Locate the cell with the specified text and output its [X, Y] center coordinate. 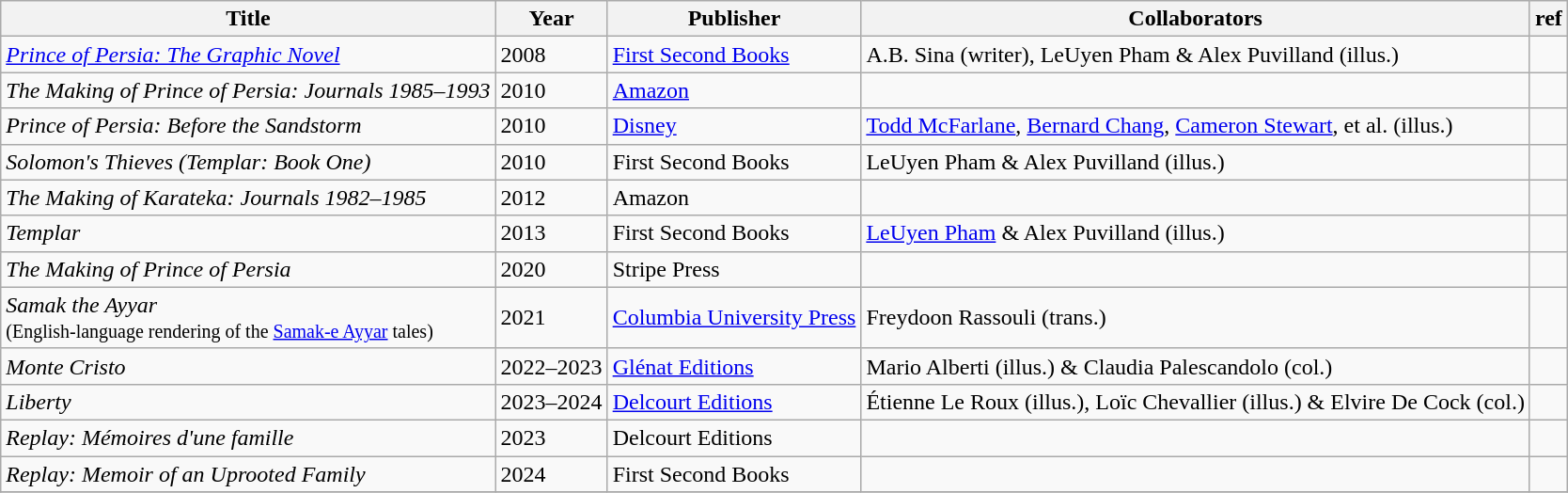
ref [1548, 19]
Title [248, 19]
2020 [551, 269]
Replay: Memoir of an Uprooted Family [248, 473]
2013 [551, 233]
Freydoon Rassouli (trans.) [1196, 318]
The Making of Prince of Persia: Journals 1985–1993 [248, 90]
The Making of Prince of Persia [248, 269]
Templar [248, 233]
The Making of Karateka: Journals 1982–1985 [248, 198]
Mario Alberti (illus.) & Claudia Palescandolo (col.) [1196, 366]
2023–2024 [551, 402]
Prince of Persia: Before the Sandstorm [248, 126]
2022–2023 [551, 366]
2021 [551, 318]
Todd McFarlane, Bernard Chang, Cameron Stewart, et al. (illus.) [1196, 126]
A.B. Sina (writer), LeUyen Pham & Alex Puvilland (illus.) [1196, 55]
Year [551, 19]
Liberty [248, 402]
2023 [551, 437]
Collaborators [1196, 19]
Samak the Ayyar(English-language rendering of the Samak-e Ayyar tales) [248, 318]
Monte Cristo [248, 366]
2024 [551, 473]
Solomon's Thieves (Templar: Book One) [248, 162]
Disney [734, 126]
2008 [551, 55]
Publisher [734, 19]
Prince of Persia: The Graphic Novel [248, 55]
Stripe Press [734, 269]
Glénat Editions [734, 366]
Étienne Le Roux (illus.), Loïc Chevallier (illus.) & Elvire De Cock (col.) [1196, 402]
2012 [551, 198]
Columbia University Press [734, 318]
Replay: Mémoires d'une famille [248, 437]
